Scan for the cell matching the given text and deliver its [x, y] coordinate at center. 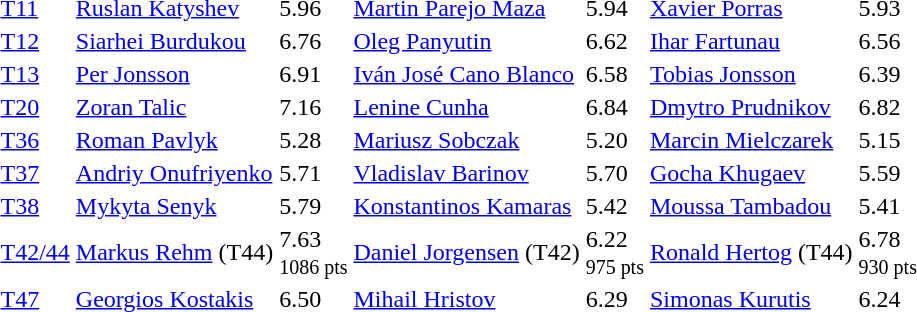
6.62 [614, 41]
Vladislav Barinov [466, 173]
6.58 [614, 74]
6.84 [614, 107]
Per Jonsson [174, 74]
Daniel Jorgensen (T42) [466, 252]
Gocha Khugaev [751, 173]
5.71 [314, 173]
6.76 [314, 41]
6.22975 pts [614, 252]
Siarhei Burdukou [174, 41]
Iván José Cano Blanco [466, 74]
Ronald Hertog (T44) [751, 252]
Oleg Panyutin [466, 41]
Dmytro Prudnikov [751, 107]
Marcin Mielczarek [751, 140]
5.28 [314, 140]
Mykyta Senyk [174, 206]
Lenine Cunha [466, 107]
Ihar Fartunau [751, 41]
Roman Pavlyk [174, 140]
5.20 [614, 140]
Markus Rehm (T44) [174, 252]
Zoran Talic [174, 107]
5.42 [614, 206]
7.16 [314, 107]
Mariusz Sobczak [466, 140]
5.70 [614, 173]
Moussa Tambadou [751, 206]
6.91 [314, 74]
7.631086 pts [314, 252]
5.79 [314, 206]
Tobias Jonsson [751, 74]
Andriy Onufriyenko [174, 173]
Konstantinos Kamaras [466, 206]
